Determine the (x, y) coordinate at the center of the cell enclosing the given text.  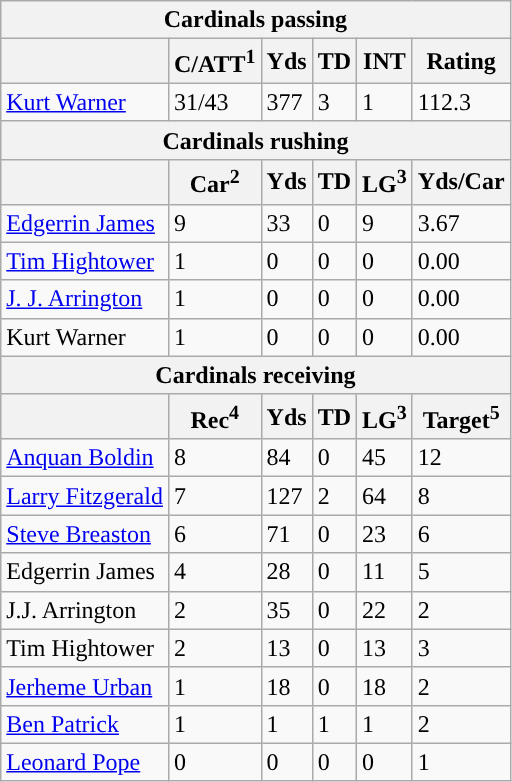
35 (286, 610)
Yds/Car (461, 182)
33 (286, 223)
Anquan Boldin (85, 458)
Rating (461, 62)
3.67 (461, 223)
7 (214, 496)
84 (286, 458)
Ben Patrick (85, 724)
127 (286, 496)
Leonard Pope (85, 762)
4 (214, 572)
377 (286, 102)
J.J. Arrington (85, 610)
23 (385, 534)
45 (385, 458)
22 (385, 610)
Cardinals receiving (256, 375)
Jerheme Urban (85, 686)
Larry Fitzgerald (85, 496)
Rec4 (214, 416)
12 (461, 458)
5 (461, 572)
C/ATT1 (214, 62)
Cardinals rushing (256, 140)
28 (286, 572)
Cardinals passing (256, 20)
INT (385, 62)
71 (286, 534)
Steve Breaston (85, 534)
64 (385, 496)
J. J. Arrington (85, 299)
Target5 (461, 416)
Car2 (214, 182)
112.3 (461, 102)
31/43 (214, 102)
11 (385, 572)
